Return [X, Y] of the center of cell containing provided text 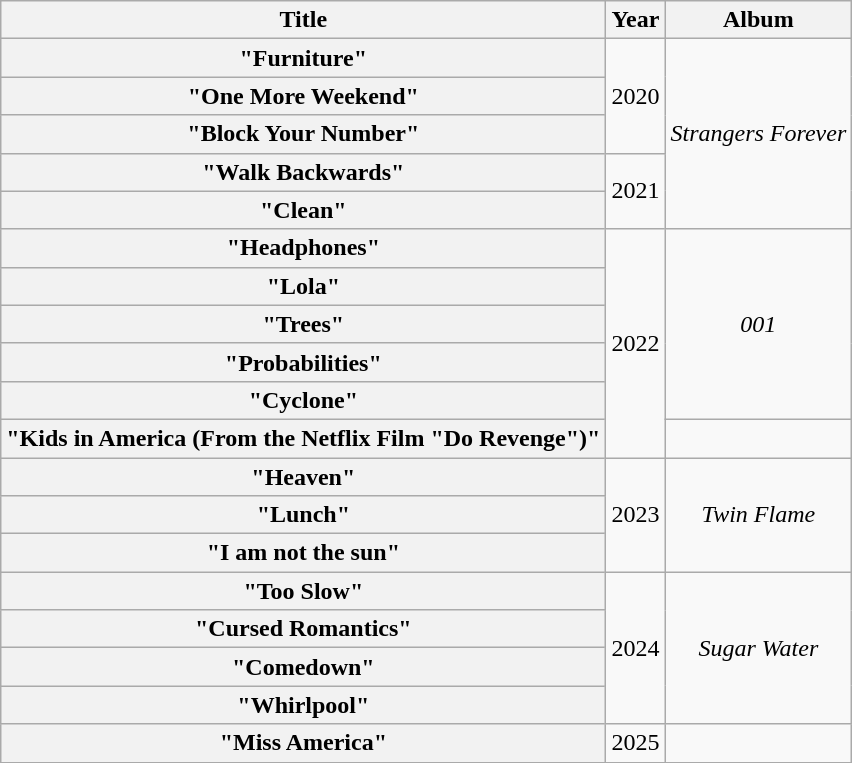
"Kids in America (From the Netflix Film "Do Revenge")" [304, 438]
"Whirlpool" [304, 705]
"Miss America" [304, 743]
"I am not the sun" [304, 553]
Twin Flame [758, 515]
Title [304, 20]
Album [758, 20]
2022 [636, 343]
"Clean" [304, 210]
"Block Your Number" [304, 134]
"Too Slow" [304, 591]
"Lola" [304, 286]
"Cursed Romantics" [304, 629]
"One More Weekend" [304, 96]
2023 [636, 515]
"Furniture" [304, 58]
Strangers Forever [758, 134]
"Headphones" [304, 248]
2021 [636, 191]
Sugar Water [758, 648]
"Lunch" [304, 515]
001 [758, 324]
2025 [636, 743]
Year [636, 20]
"Walk Backwards" [304, 172]
"Probabilities" [304, 362]
"Cyclone" [304, 400]
2020 [636, 96]
"Heaven" [304, 477]
"Comedown" [304, 667]
2024 [636, 648]
"Trees" [304, 324]
